Output the [X, Y] coordinate of the center of the cell containing the given text.  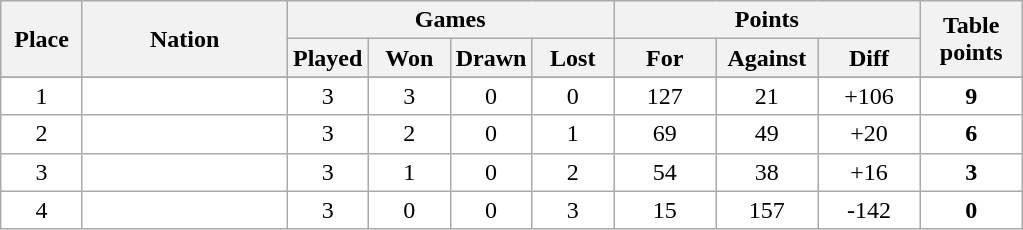
Place [42, 39]
+106 [869, 96]
Played [328, 58]
Games [450, 20]
+20 [869, 134]
6 [971, 134]
38 [767, 172]
-142 [869, 210]
21 [767, 96]
15 [665, 210]
9 [971, 96]
Won [409, 58]
Drawn [491, 58]
Nation [184, 39]
Tablepoints [971, 39]
+16 [869, 172]
Points [767, 20]
4 [42, 210]
127 [665, 96]
69 [665, 134]
Diff [869, 58]
49 [767, 134]
54 [665, 172]
157 [767, 210]
For [665, 58]
Lost [573, 58]
Against [767, 58]
